Determine the [X, Y] coordinate at the center of the cell enclosing the given text.  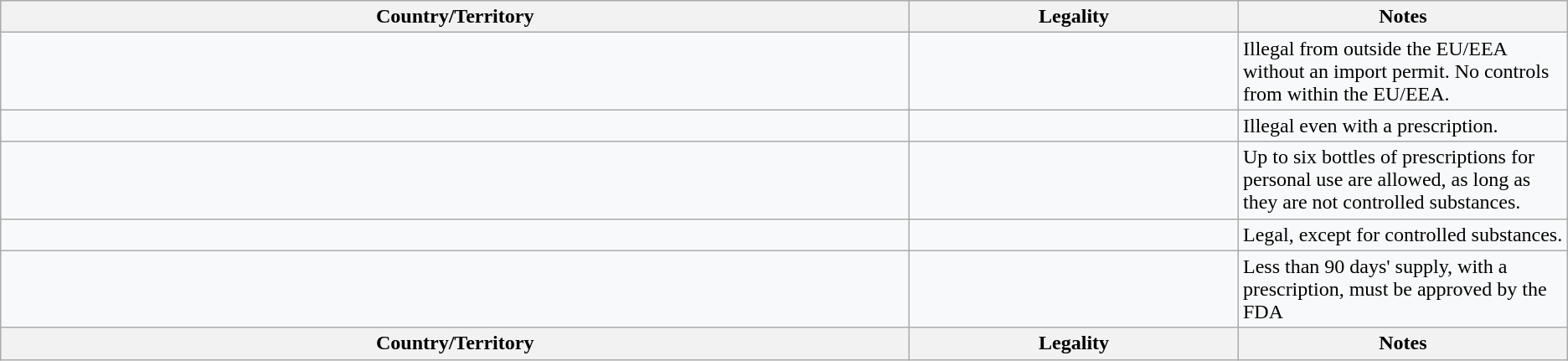
Up to six bottles of prescriptions for personal use are allowed, as long as they are not controlled substances. [1402, 180]
Less than 90 days' supply, with a prescription, must be approved by the FDA [1402, 289]
Illegal from outside the EU/EEA without an import permit. No controls from within the EU/EEA. [1402, 71]
Illegal even with a prescription. [1402, 126]
Legal, except for controlled substances. [1402, 235]
